From the cell containing the given text, extract its center point as [X, Y] coordinate. 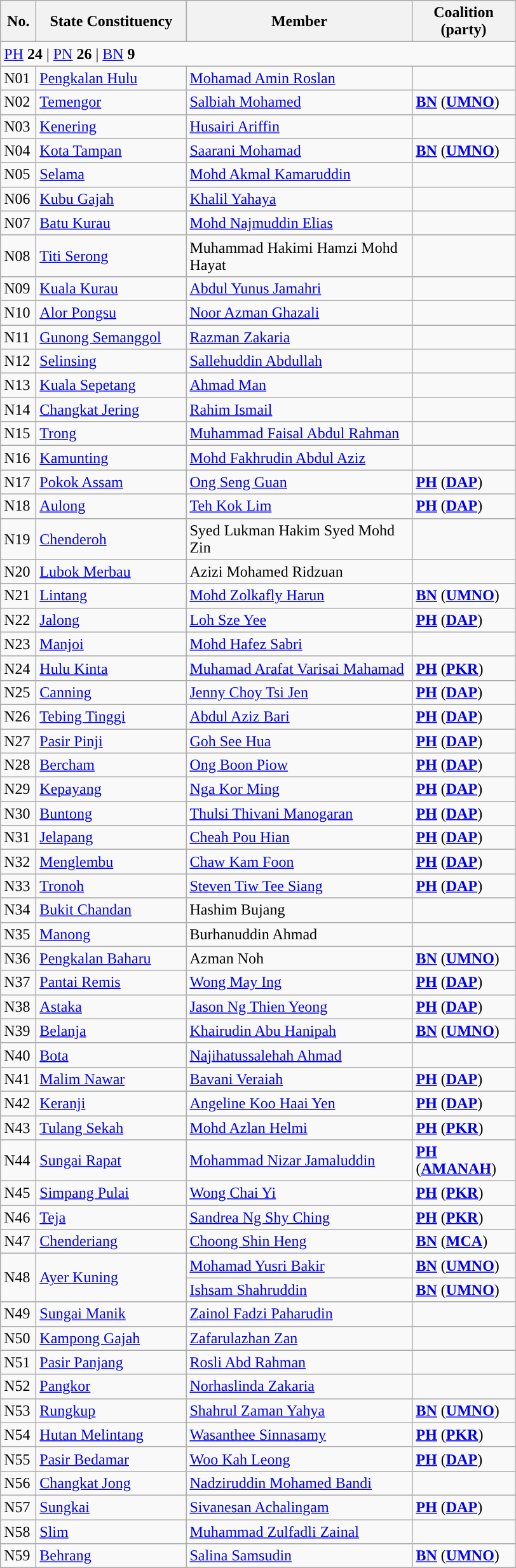
Rosli Abd Rahman [299, 1362]
Titi Serong [111, 255]
Azman Noh [299, 958]
Pangkor [111, 1386]
N15 [18, 434]
N23 [18, 644]
N11 [18, 337]
Cheah Pou Hian [299, 838]
N36 [18, 958]
PH (AMANAH) [464, 1161]
Mohd Azlan Helmi [299, 1127]
Salina Samsudin [299, 1556]
Sandrea Ng Shy Ching [299, 1217]
N33 [18, 886]
Teh Kok Lim [299, 506]
N30 [18, 814]
Ahmad Man [299, 385]
Shahrul Zaman Yahya [299, 1411]
Mohamad Amin Roslan [299, 78]
N59 [18, 1556]
N28 [18, 765]
N22 [18, 620]
N57 [18, 1507]
No. [18, 22]
Sungkai [111, 1507]
Kenering [111, 126]
Aulong [111, 506]
Goh See Hua [299, 741]
Tulang Sekah [111, 1127]
Astaka [111, 1007]
N21 [18, 596]
N18 [18, 506]
Jalong [111, 620]
Kuala Kurau [111, 288]
N05 [18, 175]
Choong Shin Heng [299, 1242]
N42 [18, 1103]
Norhaslinda Zakaria [299, 1386]
Mohd Hafez Sabri [299, 644]
N14 [18, 410]
Manjoi [111, 644]
Teja [111, 1217]
Kepayang [111, 789]
Pasir Panjang [111, 1362]
Canning [111, 692]
Pokok Assam [111, 482]
Muhammad Zulfadli Zainal [299, 1531]
Hulu Kinta [111, 668]
N49 [18, 1314]
N26 [18, 716]
N19 [18, 539]
N07 [18, 223]
Pasir Pinji [111, 741]
Member [299, 22]
N32 [18, 862]
Malim Nawar [111, 1079]
N40 [18, 1055]
N50 [18, 1338]
N24 [18, 668]
Razman Zakaria [299, 337]
Manong [111, 934]
N08 [18, 255]
Zafarulazhan Zan [299, 1338]
Wong Chai Yi [299, 1193]
Abdul Aziz Bari [299, 716]
State Constituency [111, 22]
Muhammad Hakimi Hamzi Mohd Hayat [299, 255]
N29 [18, 789]
Husairi Ariffin [299, 126]
Kamunting [111, 458]
Zainol Fadzi Paharudin [299, 1314]
Najihatussalehah Ahmad [299, 1055]
N09 [18, 288]
Kuala Sepetang [111, 385]
Mohd Najmuddin Elias [299, 223]
Batu Kurau [111, 223]
N34 [18, 910]
Chaw Kam Foon [299, 862]
Pengkalan Baharu [111, 958]
Lubok Merbau [111, 572]
Jason Ng Thien Yeong [299, 1007]
Muhammad Faisal Abdul Rahman [299, 434]
N10 [18, 312]
N39 [18, 1031]
N43 [18, 1127]
N44 [18, 1161]
Syed Lukman Hakim Syed Mohd Zin [299, 539]
N35 [18, 934]
N02 [18, 102]
Mohd Fakhrudin Abdul Aziz [299, 458]
N12 [18, 361]
N17 [18, 482]
Ishsam Shahruddin [299, 1290]
Angeline Koo Haai Yen [299, 1103]
Changkat Jong [111, 1483]
Azizi Mohamed Ridzuan [299, 572]
N47 [18, 1242]
N27 [18, 741]
Kota Tampan [111, 151]
N01 [18, 78]
Thulsi Thivani Manogaran [299, 814]
N38 [18, 1007]
Sivanesan Achalingam [299, 1507]
Mohamad Yusri Bakir [299, 1266]
Belanja [111, 1031]
Chenderiang [111, 1242]
Kubu Gajah [111, 199]
Buntong [111, 814]
Alor Pongsu [111, 312]
Menglembu [111, 862]
PH 24 | PN 26 | BN 9 [258, 54]
Rungkup [111, 1411]
Coalition (party) [464, 22]
Selinsing [111, 361]
Nga Kor Ming [299, 789]
Muhamad Arafat Varisai Mahamad [299, 668]
N45 [18, 1193]
Sallehuddin Abdullah [299, 361]
N41 [18, 1079]
Ong Boon Piow [299, 765]
N56 [18, 1483]
Bavani Veraiah [299, 1079]
Pantai Remis [111, 982]
Rahim Ismail [299, 410]
Nadziruddin Mohamed Bandi [299, 1483]
Pengkalan Hulu [111, 78]
Temengor [111, 102]
Bukit Chandan [111, 910]
Tronoh [111, 886]
N51 [18, 1362]
Hutan Melintang [111, 1435]
N06 [18, 199]
Trong [111, 434]
N31 [18, 838]
Noor Azman Ghazali [299, 312]
N55 [18, 1459]
Keranji [111, 1103]
Mohd Zolkafly Harun [299, 596]
Woo Kah Leong [299, 1459]
Loh Sze Yee [299, 620]
Gunong Semanggol [111, 337]
Hashim Bujang [299, 910]
N53 [18, 1411]
Jelapang [111, 838]
Pasir Bedamar [111, 1459]
N04 [18, 151]
Wong May Ing [299, 982]
Saarani Mohamad [299, 151]
Ayer Kuning [111, 1278]
Sungai Rapat [111, 1161]
Bercham [111, 765]
Bota [111, 1055]
Behrang [111, 1556]
Jenny Choy Tsi Jen [299, 692]
N48 [18, 1278]
Kampong Gajah [111, 1338]
Selama [111, 175]
Wasanthee Sinnasamy [299, 1435]
Sungai Manik [111, 1314]
Abdul Yunus Jamahri [299, 288]
Mohammad Nizar Jamaluddin [299, 1161]
N52 [18, 1386]
N03 [18, 126]
Khalil Yahaya [299, 199]
Chenderoh [111, 539]
N20 [18, 572]
N58 [18, 1531]
Ong Seng Guan [299, 482]
N54 [18, 1435]
Khairudin Abu Hanipah [299, 1031]
Slim [111, 1531]
N37 [18, 982]
BN (MCA) [464, 1242]
N25 [18, 692]
Mohd Akmal Kamaruddin [299, 175]
N16 [18, 458]
N46 [18, 1217]
Steven Tiw Tee Siang [299, 886]
Changkat Jering [111, 410]
Salbiah Mohamed [299, 102]
N13 [18, 385]
Burhanuddin Ahmad [299, 934]
Simpang Pulai [111, 1193]
Lintang [111, 596]
Tebing Tinggi [111, 716]
